Extract the (X, Y) coordinate from the center of the cell holding the provided text.  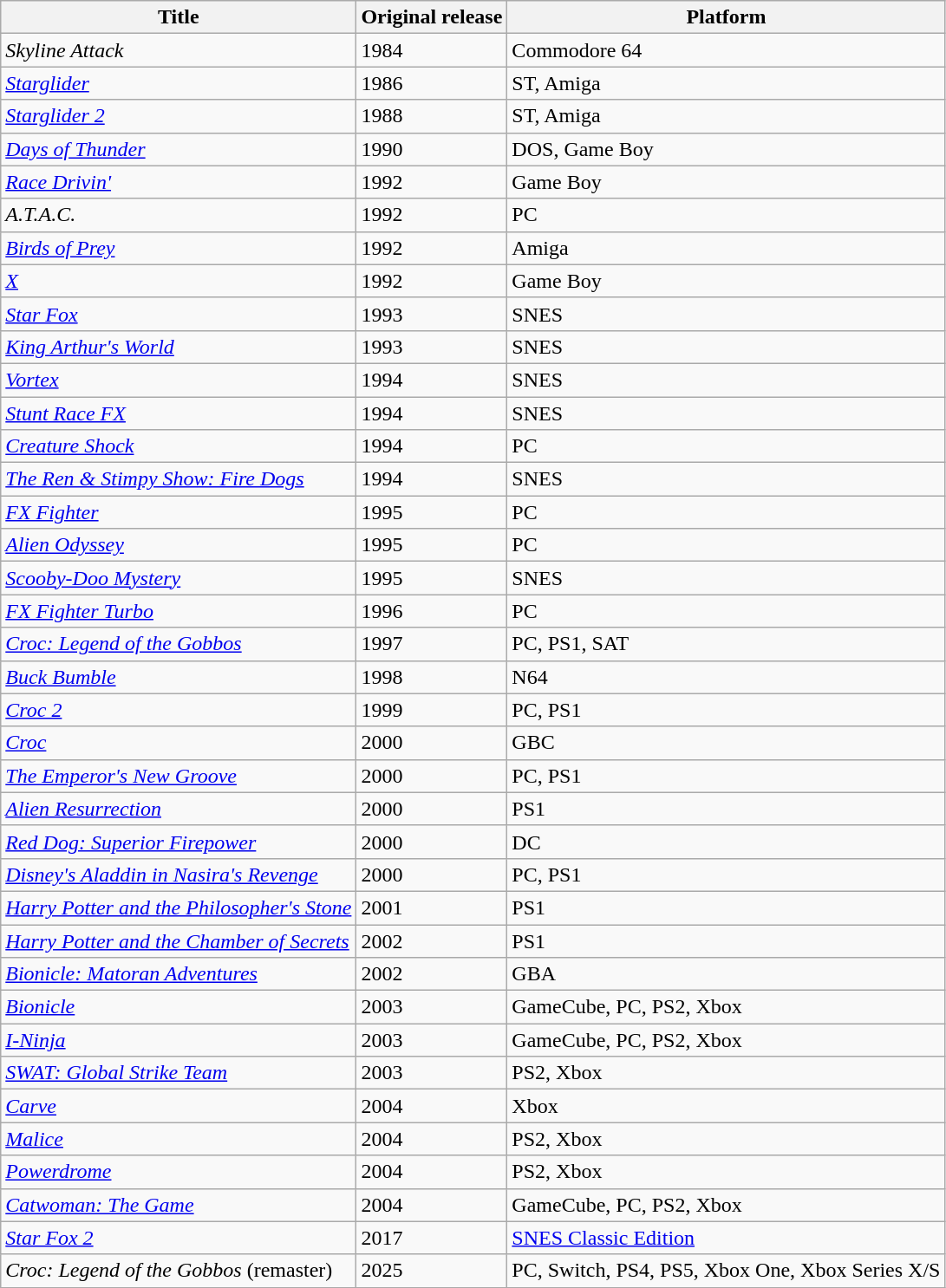
Star Fox 2 (179, 1238)
DC (727, 842)
Platform (727, 17)
1990 (432, 149)
FX Fighter (179, 512)
Croc: Legend of the Gobbos (remaster) (179, 1271)
Alien Resurrection (179, 809)
Scooby-Doo Mystery (179, 578)
Title (179, 17)
Race Drivin' (179, 182)
Buck Bumble (179, 677)
Harry Potter and the Philosopher's Stone (179, 907)
PC, Switch, PS4, PS5, Xbox One, Xbox Series X/S (727, 1271)
1986 (432, 83)
Vortex (179, 380)
X (179, 281)
SNES Classic Edition (727, 1238)
1988 (432, 116)
Original release (432, 17)
Harry Potter and the Chamber of Secrets (179, 940)
Starglider (179, 83)
Croc: Legend of the Gobbos (179, 644)
Disney's Aladdin in Nasira's Revenge (179, 875)
Xbox (727, 1106)
King Arthur's World (179, 347)
The Emperor's New Groove (179, 776)
2017 (432, 1238)
1997 (432, 644)
Amiga (727, 248)
N64 (727, 677)
A.T.A.C. (179, 215)
1999 (432, 710)
Stunt Race FX (179, 413)
SWAT: Global Strike Team (179, 1073)
Star Fox (179, 314)
PC, PS1, SAT (727, 644)
GBC (727, 743)
Croc (179, 743)
Croc 2 (179, 710)
Malice (179, 1139)
1998 (432, 677)
Bionicle: Matoran Adventures (179, 974)
Starglider 2 (179, 116)
Carve (179, 1106)
I-Ninja (179, 1040)
Commodore 64 (727, 50)
1996 (432, 611)
Catwoman: The Game (179, 1205)
FX Fighter Turbo (179, 611)
2025 (432, 1271)
Birds of Prey (179, 248)
Days of Thunder (179, 149)
Bionicle (179, 1007)
2001 (432, 907)
Skyline Attack (179, 50)
The Ren & Stimpy Show: Fire Dogs (179, 479)
Red Dog: Superior Firepower (179, 842)
Powerdrome (179, 1172)
DOS, Game Boy (727, 149)
Alien Odyssey (179, 545)
GBA (727, 974)
1984 (432, 50)
Creature Shock (179, 446)
